Pinpoint the cell where the given text exists, returning its [X, Y] midpoint coordinate. 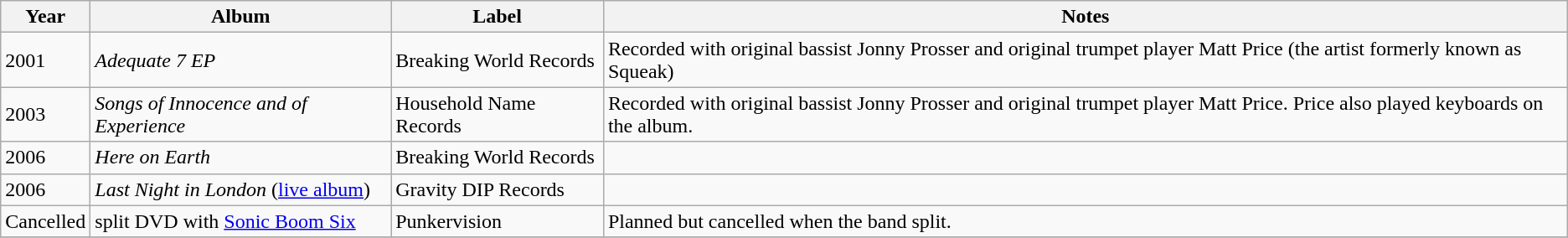
Punkervision [498, 221]
Album [241, 17]
Notes [1086, 17]
Last Night in London (live album) [241, 189]
Gravity DIP Records [498, 189]
Adequate 7 EP [241, 60]
Year [45, 17]
split DVD with Sonic Boom Six [241, 221]
Recorded with original bassist Jonny Prosser and original trumpet player Matt Price (the artist formerly known as Squeak) [1086, 60]
Label [498, 17]
Cancelled [45, 221]
Recorded with original bassist Jonny Prosser and original trumpet player Matt Price. Price also played keyboards on the album. [1086, 114]
Here on Earth [241, 158]
Planned but cancelled when the band split. [1086, 221]
Household Name Records [498, 114]
2001 [45, 60]
Songs of Innocence and of Experience [241, 114]
2003 [45, 114]
